Return the (X, Y) coordinate for the center point of the cell that contains the specified text.  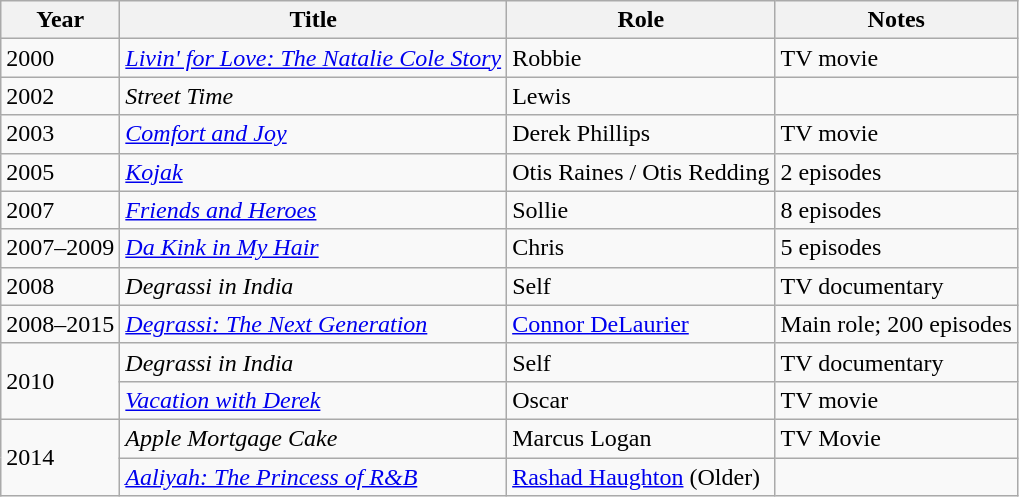
Vacation with Derek (314, 400)
5 episodes (896, 248)
2 episodes (896, 172)
Notes (896, 20)
2003 (60, 134)
TV Movie (896, 438)
Street Time (314, 96)
Sollie (641, 210)
2010 (60, 381)
Oscar (641, 400)
Kojak (314, 172)
Marcus Logan (641, 438)
Connor DeLaurier (641, 324)
8 episodes (896, 210)
Main role; 200 episodes (896, 324)
Otis Raines / Otis Redding (641, 172)
Role (641, 20)
Chris (641, 248)
Rashad Haughton (Older) (641, 477)
2002 (60, 96)
2000 (60, 58)
2005 (60, 172)
Aaliyah: The Princess of R&B (314, 477)
2008 (60, 286)
Title (314, 20)
Comfort and Joy (314, 134)
2007 (60, 210)
2014 (60, 457)
2007–2009 (60, 248)
Derek Phillips (641, 134)
Da Kink in My Hair (314, 248)
Degrassi: The Next Generation (314, 324)
Year (60, 20)
Lewis (641, 96)
2008–2015 (60, 324)
Livin' for Love: The Natalie Cole Story (314, 58)
Friends and Heroes (314, 210)
Robbie (641, 58)
Apple Mortgage Cake (314, 438)
